Detect which cell encompasses the target text, then output its (x, y) center coordinate. 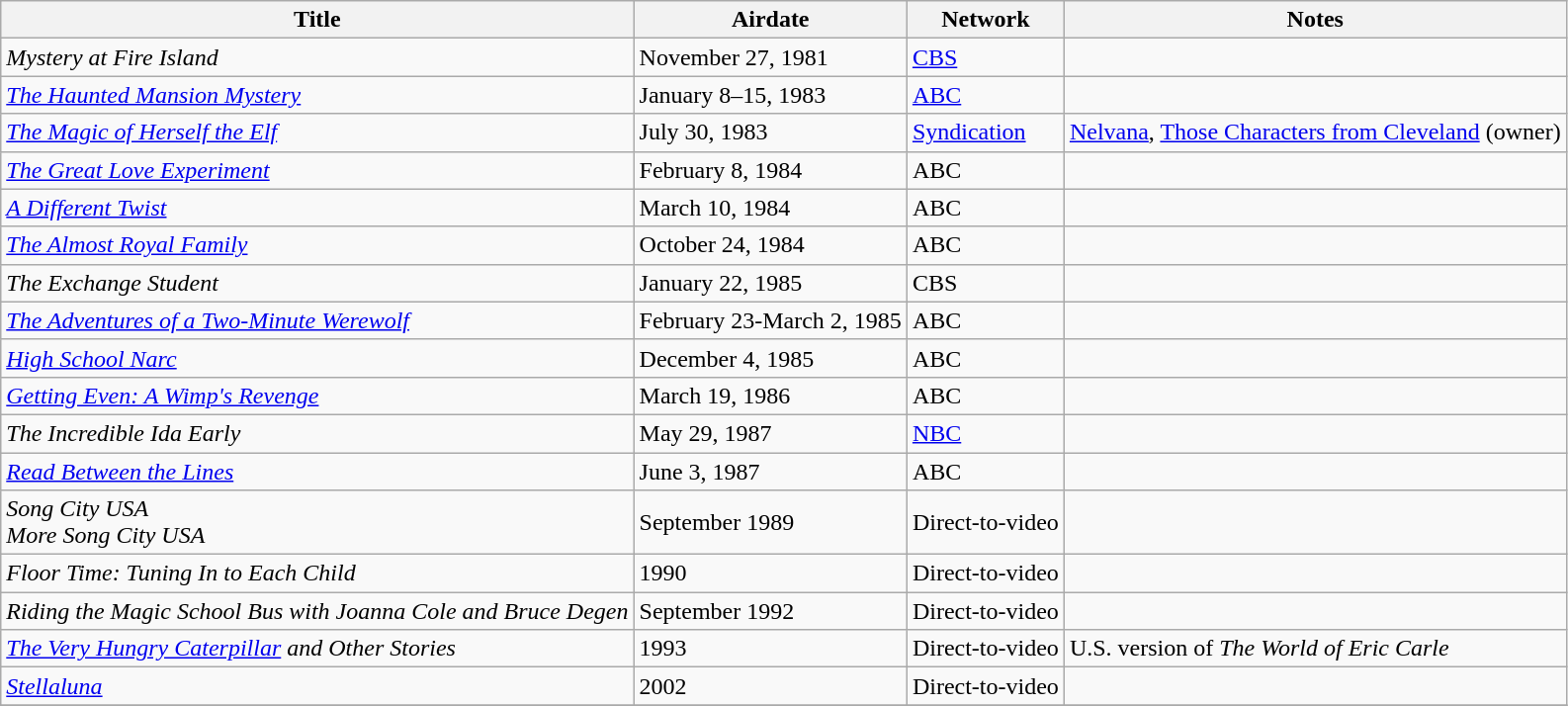
January 8–15, 1983 (770, 95)
The Exchange Student (317, 283)
The Haunted Mansion Mystery (317, 95)
A Different Twist (317, 208)
1993 (770, 649)
Mystery at Fire Island (317, 57)
The Adventures of a Two-Minute Werewolf (317, 320)
December 4, 1985 (770, 358)
Network (985, 20)
February 8, 1984 (770, 170)
September 1992 (770, 611)
Song City USAMore Song City USA (317, 522)
May 29, 1987 (770, 433)
June 3, 1987 (770, 472)
2002 (770, 686)
The Almost Royal Family (317, 245)
Riding the Magic School Bus with Joanna Cole and Bruce Degen (317, 611)
Floor Time: Tuning In to Each Child (317, 574)
The Magic of Herself the Elf (317, 132)
U.S. version of The World of Eric Carle (1315, 649)
Read Between the Lines (317, 472)
NBC (985, 433)
Getting Even: A Wimp's Revenge (317, 396)
Airdate (770, 20)
October 24, 1984 (770, 245)
March 10, 1984 (770, 208)
The Incredible Ida Early (317, 433)
July 30, 1983 (770, 132)
The Great Love Experiment (317, 170)
Stellaluna (317, 686)
1990 (770, 574)
The Very Hungry Caterpillar and Other Stories (317, 649)
January 22, 1985 (770, 283)
September 1989 (770, 522)
Nelvana, Those Characters from Cleveland (owner) (1315, 132)
High School Narc (317, 358)
Notes (1315, 20)
November 27, 1981 (770, 57)
March 19, 1986 (770, 396)
Title (317, 20)
February 23-March 2, 1985 (770, 320)
Syndication (985, 132)
